Detect which cell encompasses the target text, then output its [x, y] center coordinate. 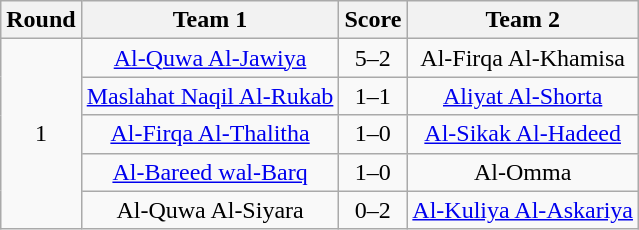
Al-Quwa Al-Jawiya [210, 58]
Al-Quwa Al-Siyara [210, 210]
1–1 [373, 96]
5–2 [373, 58]
Al-Kuliya Al-Askariya [523, 210]
Maslahat Naqil Al-Rukab [210, 96]
Al-Omma [523, 172]
Aliyat Al-Shorta [523, 96]
Al-Sikak Al-Hadeed [523, 134]
Team 2 [523, 20]
1 [41, 134]
Team 1 [210, 20]
Score [373, 20]
Al-Firqa Al-Khamisa [523, 58]
Al-Firqa Al-Thalitha [210, 134]
Al-Bareed wal-Barq [210, 172]
Round [41, 20]
0–2 [373, 210]
